From the cell containing the given text, extract its center point as (X, Y) coordinate. 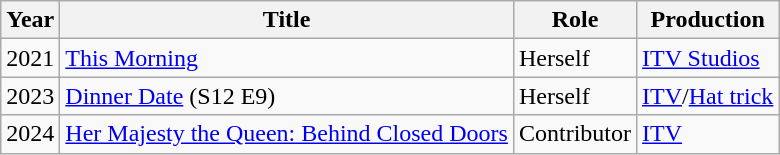
2024 (30, 134)
2021 (30, 58)
Production (708, 20)
ITV/Hat trick (708, 96)
Year (30, 20)
Dinner Date (S12 E9) (287, 96)
This Morning (287, 58)
Contributor (574, 134)
ITV (708, 134)
ITV Studios (708, 58)
Role (574, 20)
Her Majesty the Queen: Behind Closed Doors (287, 134)
Title (287, 20)
2023 (30, 96)
